Scan for the cell matching the given text and deliver its (X, Y) coordinate at center. 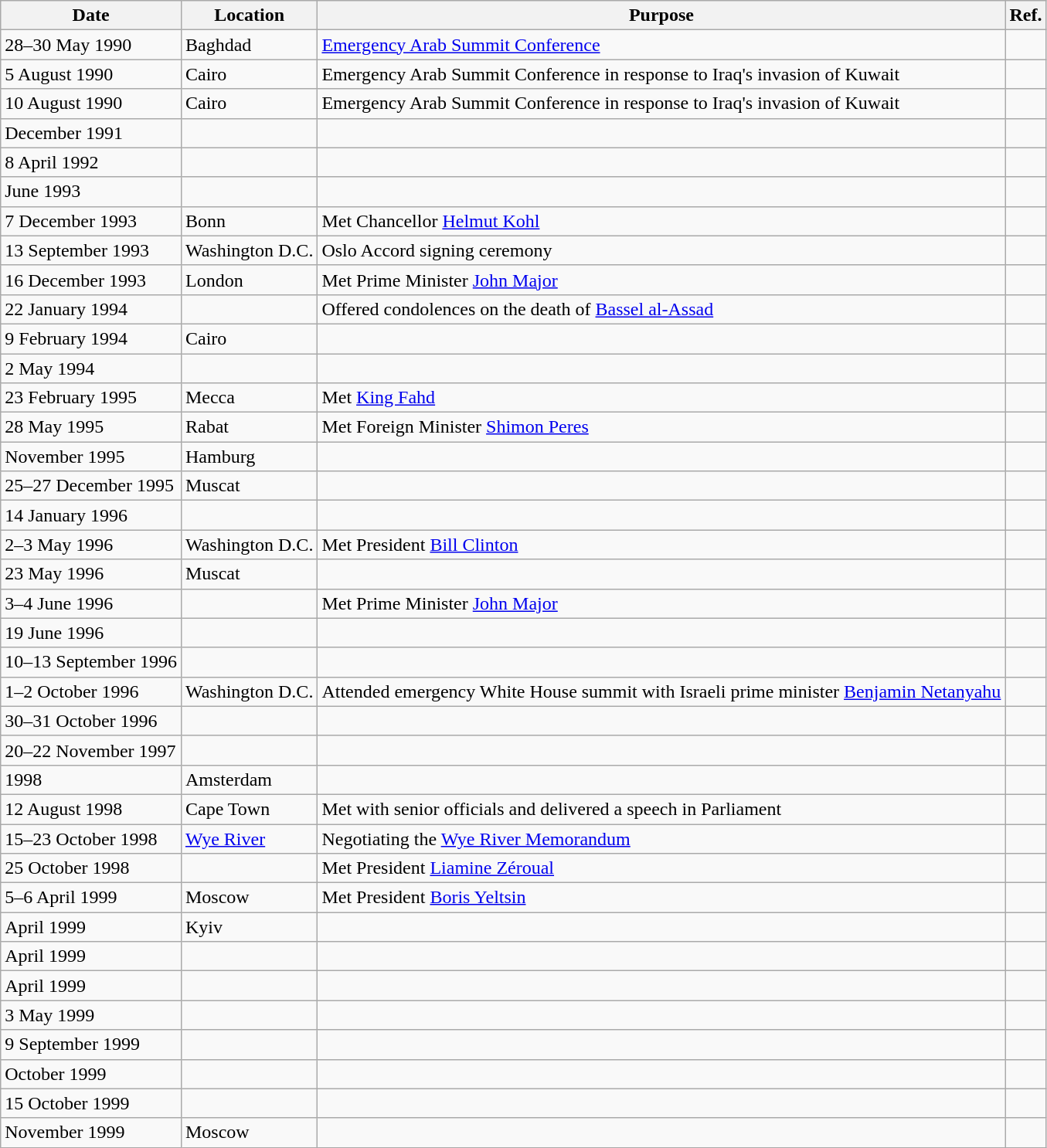
Date (91, 15)
2 May 1994 (91, 369)
Kyiv (249, 927)
June 1993 (91, 192)
Met President Bill Clinton (661, 545)
Rabat (249, 427)
Met Chancellor Helmut Kohl (661, 221)
28–30 May 1990 (91, 45)
25–27 December 1995 (91, 486)
5 August 1990 (91, 74)
25 October 1998 (91, 868)
15–23 October 1998 (91, 838)
Amsterdam (249, 779)
13 September 1993 (91, 250)
Wye River (249, 838)
3–4 June 1996 (91, 603)
Oslo Accord signing ceremony (661, 250)
Hamburg (249, 457)
19 June 1996 (91, 633)
Bonn (249, 221)
22 January 1994 (91, 309)
November 1999 (91, 1133)
Mecca (249, 398)
Ref. (1026, 15)
9 February 1994 (91, 338)
16 December 1993 (91, 280)
October 1999 (91, 1074)
5–6 April 1999 (91, 898)
Met Foreign Minister Shimon Peres (661, 427)
10–13 September 1996 (91, 662)
Attended emergency White House summit with Israeli prime minister Benjamin Netanyahu (661, 691)
14 January 1996 (91, 515)
7 December 1993 (91, 221)
December 1991 (91, 133)
28 May 1995 (91, 427)
9 September 1999 (91, 1044)
1998 (91, 779)
Offered condolences on the death of Bassel al-Assad (661, 309)
30–31 October 1996 (91, 721)
Location (249, 15)
Baghdad (249, 45)
20–22 November 1997 (91, 750)
8 April 1992 (91, 162)
Met King Fahd (661, 398)
10 August 1990 (91, 104)
2–3 May 1996 (91, 545)
1–2 October 1996 (91, 691)
15 October 1999 (91, 1103)
Cape Town (249, 809)
Met President Liamine Zéroual (661, 868)
23 May 1996 (91, 574)
3 May 1999 (91, 1015)
Emergency Arab Summit Conference (661, 45)
Met President Boris Yeltsin (661, 898)
London (249, 280)
Met with senior officials and delivered a speech in Parliament (661, 809)
23 February 1995 (91, 398)
Purpose (661, 15)
Negotiating the Wye River Memorandum (661, 838)
November 1995 (91, 457)
12 August 1998 (91, 809)
